Return (x, y) of the center of cell containing provided text 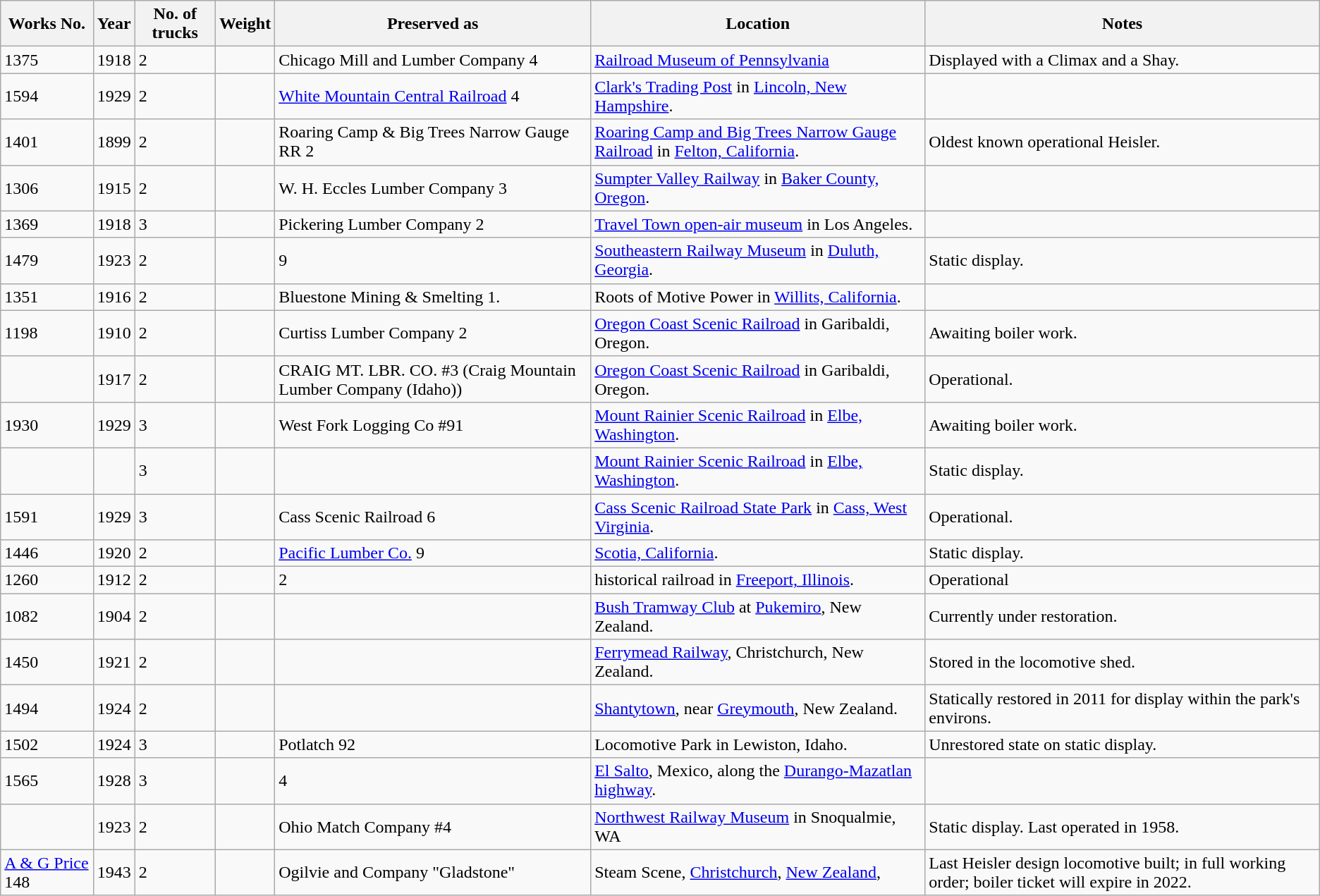
1915 (114, 188)
1930 (47, 424)
1912 (114, 580)
Sumpter Valley Railway in Baker County, Oregon. (758, 188)
Weight (245, 24)
1920 (114, 553)
1401 (47, 142)
Oldest known operational Heisler. (1123, 142)
El Salto, Mexico, along the Durango-Mazatlan highway. (758, 781)
Bush Tramway Club at Pukemiro, New Zealand. (758, 616)
Southeastern Railway Museum in Duluth, Georgia. (758, 261)
Locomotive Park in Lewiston, Idaho. (758, 744)
1916 (114, 297)
W. H. Eccles Lumber Company 3 (433, 188)
1375 (47, 60)
1082 (47, 616)
Currently under restoration. (1123, 616)
1921 (114, 663)
Northwest Railway Museum in Snoqualmie, WA (758, 826)
Unrestored state on static display. (1123, 744)
Potlatch 92 (433, 744)
Displayed with a Climax and a Shay. (1123, 60)
1450 (47, 663)
1594 (47, 96)
Scotia, California. (758, 553)
Notes (1123, 24)
Steam Scene, Christchurch, New Zealand, (758, 873)
Year (114, 24)
1928 (114, 781)
historical railroad in Freeport, Illinois. (758, 580)
Cass Scenic Railroad 6 (433, 516)
Roaring Camp & Big Trees Narrow Gauge RR 2 (433, 142)
No. of trucks (175, 24)
1565 (47, 781)
Preserved as (433, 24)
1502 (47, 744)
1260 (47, 580)
Last Heisler design locomotive built; in full working order; boiler ticket will expire in 2022. (1123, 873)
Operational (1123, 580)
Cass Scenic Railroad State Park in Cass, West Virginia. (758, 516)
1899 (114, 142)
Stored in the locomotive shed. (1123, 663)
9 (433, 261)
Ferrymead Railway, Christchurch, New Zealand. (758, 663)
1943 (114, 873)
Location (758, 24)
Shantytown, near Greymouth, New Zealand. (758, 708)
Ohio Match Company #4 (433, 826)
1591 (47, 516)
1479 (47, 261)
Statically restored in 2011 for display within the park's environs. (1123, 708)
Clark's Trading Post in Lincoln, New Hampshire. (758, 96)
Ogilvie and Company "Gladstone" (433, 873)
CRAIG MT. LBR. CO. #3 (Craig Mountain Lumber Company (Idaho)) (433, 379)
Railroad Museum of Pennsylvania (758, 60)
1917 (114, 379)
1910 (114, 333)
Roots of Motive Power in Willits, California. (758, 297)
A & G Price 148 (47, 873)
4 (433, 781)
Roaring Camp and Big Trees Narrow Gauge Railroad in Felton, California. (758, 142)
Chicago Mill and Lumber Company 4 (433, 60)
Static display. Last operated in 1958. (1123, 826)
1494 (47, 708)
Curtiss Lumber Company 2 (433, 333)
1351 (47, 297)
Pacific Lumber Co. 9 (433, 553)
Works No. (47, 24)
Bluestone Mining & Smelting 1. (433, 297)
1446 (47, 553)
1198 (47, 333)
White Mountain Central Railroad 4 (433, 96)
1369 (47, 224)
Travel Town open-air museum in Los Angeles. (758, 224)
Pickering Lumber Company 2 (433, 224)
1904 (114, 616)
1306 (47, 188)
West Fork Logging Co #91 (433, 424)
